Return [x, y] of the center of cell containing provided text 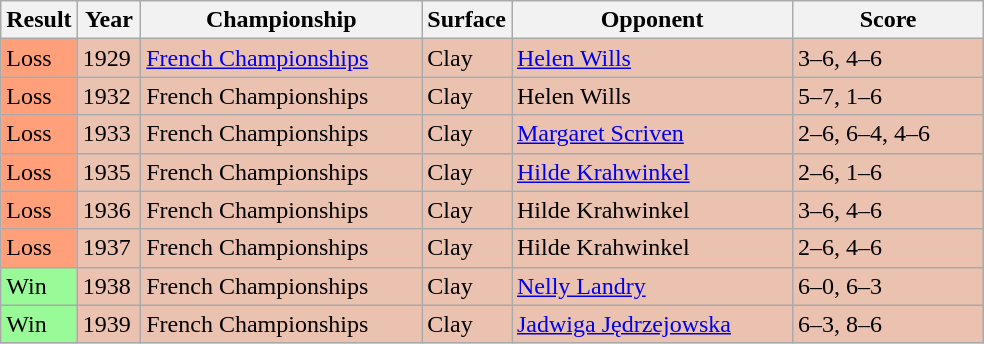
Surface [467, 20]
Championship [282, 20]
Result [39, 20]
1936 [109, 210]
1938 [109, 286]
1939 [109, 324]
Nelly Landry [652, 286]
Score [888, 20]
6–3, 8–6 [888, 324]
2–6, 6–4, 4–6 [888, 134]
6–0, 6–3 [888, 286]
Opponent [652, 20]
5–7, 1–6 [888, 96]
Year [109, 20]
1932 [109, 96]
1937 [109, 248]
2–6, 1–6 [888, 172]
2–6, 4–6 [888, 248]
1935 [109, 172]
Margaret Scriven [652, 134]
1933 [109, 134]
1929 [109, 58]
Jadwiga Jędrzejowska [652, 324]
